Output the [X, Y] coordinate of the center of the cell containing the given text.  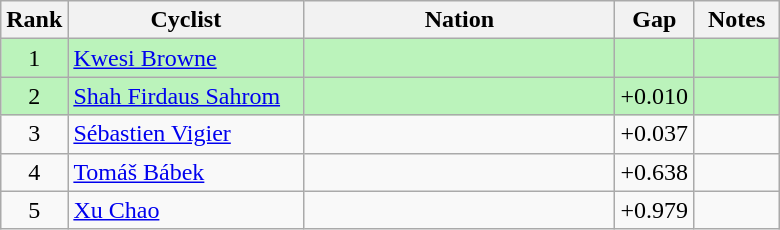
+0.979 [654, 210]
Shah Firdaus Sahrom [186, 96]
Rank [34, 20]
Notes [737, 20]
Xu Chao [186, 210]
2 [34, 96]
Nation [460, 20]
3 [34, 134]
Sébastien Vigier [186, 134]
+0.638 [654, 172]
+0.010 [654, 96]
+0.037 [654, 134]
Kwesi Browne [186, 58]
Tomáš Bábek [186, 172]
Cyclist [186, 20]
1 [34, 58]
5 [34, 210]
4 [34, 172]
Gap [654, 20]
